Capture the cell that displays the provided text and extract its (x, y) central coordinate. 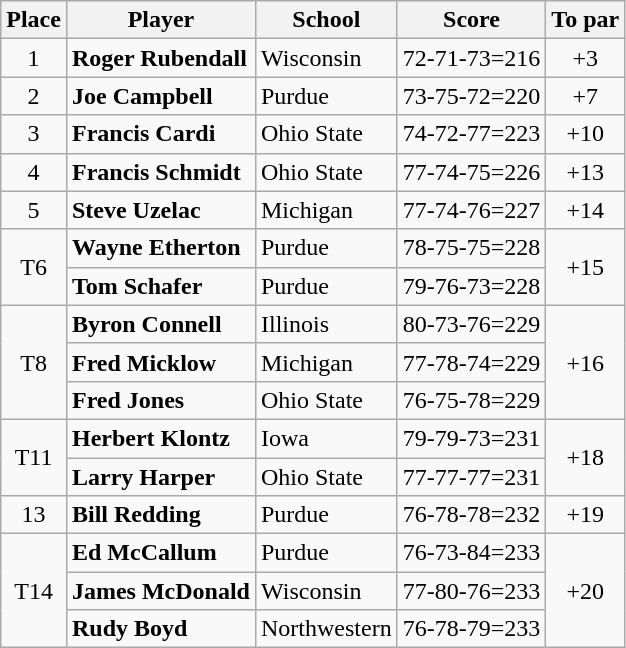
76-73-84=233 (472, 553)
T6 (34, 267)
T11 (34, 457)
Bill Redding (160, 515)
Northwestern (326, 629)
5 (34, 210)
77-74-75=226 (472, 172)
James McDonald (160, 591)
4 (34, 172)
+10 (586, 134)
T14 (34, 591)
13 (34, 515)
73-75-72=220 (472, 96)
School (326, 20)
Fred Micklow (160, 362)
Larry Harper (160, 477)
Ed McCallum (160, 553)
Place (34, 20)
Tom Schafer (160, 286)
+18 (586, 457)
1 (34, 58)
77-77-77=231 (472, 477)
Byron Connell (160, 324)
Wayne Etherton (160, 248)
76-78-78=232 (472, 515)
+14 (586, 210)
3 (34, 134)
To par (586, 20)
79-79-73=231 (472, 438)
79-76-73=228 (472, 286)
76-78-79=233 (472, 629)
Fred Jones (160, 400)
77-78-74=229 (472, 362)
78-75-75=228 (472, 248)
Rudy Boyd (160, 629)
T8 (34, 362)
74-72-77=223 (472, 134)
72-71-73=216 (472, 58)
Player (160, 20)
2 (34, 96)
+16 (586, 362)
Iowa (326, 438)
Score (472, 20)
+13 (586, 172)
Francis Schmidt (160, 172)
77-80-76=233 (472, 591)
+19 (586, 515)
Francis Cardi (160, 134)
80-73-76=229 (472, 324)
Steve Uzelac (160, 210)
76-75-78=229 (472, 400)
+15 (586, 267)
Joe Campbell (160, 96)
Illinois (326, 324)
+3 (586, 58)
Herbert Klontz (160, 438)
Roger Rubendall (160, 58)
+7 (586, 96)
77-74-76=227 (472, 210)
+20 (586, 591)
